Capture the cell that displays the provided text and extract its [x, y] central coordinate. 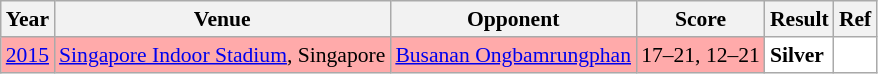
Score [700, 19]
Result [800, 19]
Ref [855, 19]
Year [28, 19]
Singapore Indoor Stadium, Singapore [222, 55]
Venue [222, 19]
Silver [800, 55]
Busanan Ongbamrungphan [513, 55]
17–21, 12–21 [700, 55]
2015 [28, 55]
Opponent [513, 19]
